Find where the given text appears and provide that cell's center as (X, Y) coordinate. 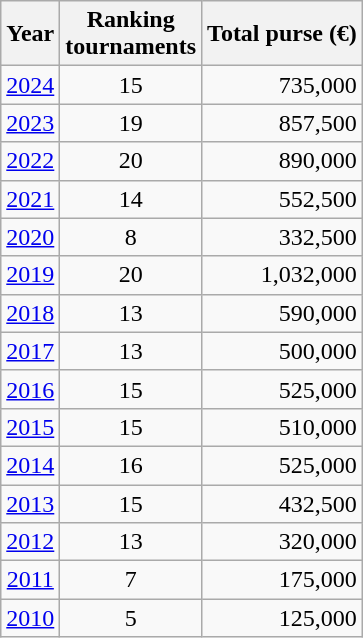
7 (131, 580)
332,500 (282, 237)
2020 (30, 237)
2013 (30, 503)
Year (30, 34)
2016 (30, 389)
510,000 (282, 427)
590,000 (282, 313)
125,000 (282, 618)
2023 (30, 123)
2012 (30, 542)
320,000 (282, 542)
175,000 (282, 580)
2015 (30, 427)
890,000 (282, 161)
500,000 (282, 351)
2018 (30, 313)
2010 (30, 618)
2021 (30, 199)
2024 (30, 85)
432,500 (282, 503)
2022 (30, 161)
1,032,000 (282, 275)
552,500 (282, 199)
857,500 (282, 123)
Rankingtournaments (131, 34)
14 (131, 199)
8 (131, 237)
2011 (30, 580)
Total purse (€) (282, 34)
2014 (30, 465)
16 (131, 465)
2017 (30, 351)
19 (131, 123)
2019 (30, 275)
735,000 (282, 85)
5 (131, 618)
